Pinpoint the cell where the given text exists, returning its (x, y) midpoint coordinate. 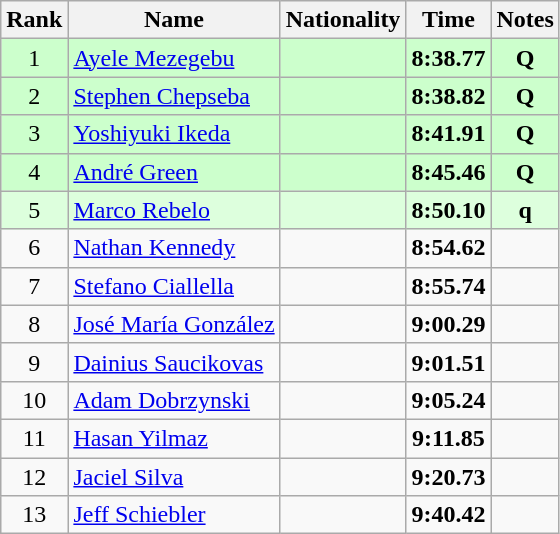
8:50.10 (448, 210)
Adam Dobrzynski (174, 400)
9:05.24 (448, 400)
9:00.29 (448, 324)
Jeff Schiebler (174, 515)
8:41.91 (448, 134)
11 (34, 438)
8:55.74 (448, 286)
Notes (525, 20)
Marco Rebelo (174, 210)
9:20.73 (448, 477)
9 (34, 362)
8:54.62 (448, 248)
Jaciel Silva (174, 477)
9:40.42 (448, 515)
4 (34, 172)
2 (34, 96)
José María González (174, 324)
6 (34, 248)
André Green (174, 172)
Dainius Saucikovas (174, 362)
7 (34, 286)
8:45.46 (448, 172)
3 (34, 134)
9:11.85 (448, 438)
10 (34, 400)
Ayele Mezegebu (174, 58)
Name (174, 20)
12 (34, 477)
q (525, 210)
Nationality (343, 20)
5 (34, 210)
Time (448, 20)
Rank (34, 20)
8 (34, 324)
Stephen Chepseba (174, 96)
Hasan Yilmaz (174, 438)
Stefano Ciallella (174, 286)
8:38.77 (448, 58)
9:01.51 (448, 362)
Yoshiyuki Ikeda (174, 134)
13 (34, 515)
Nathan Kennedy (174, 248)
1 (34, 58)
8:38.82 (448, 96)
